Extract the [x, y] coordinate from the center of the cell holding the provided text.  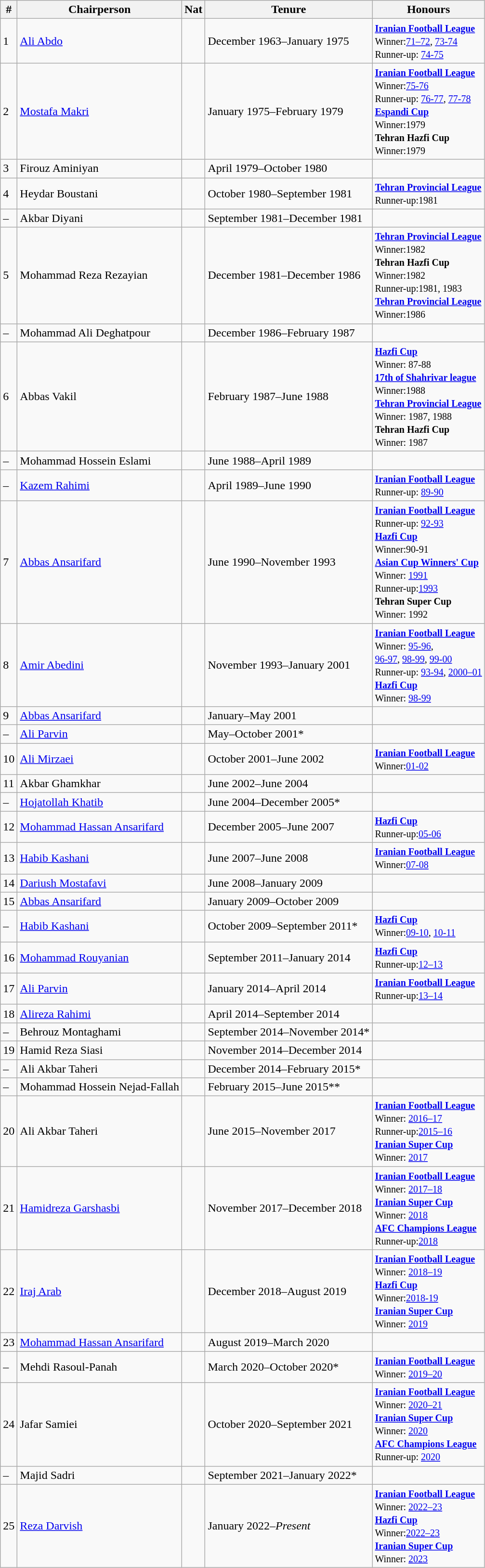
February 2015–June 2015** [289, 1087]
Honours [429, 10]
Mostafa Makri [100, 111]
Dariush Mostafavi [100, 883]
Hamid Reza Siasi [100, 1050]
Heydar Boustani [100, 194]
18 [9, 1013]
Alireza Rahimi [100, 1013]
Mohammad Ali Deghatpour [100, 333]
Iranian Football League Winner:75-76 Runner-up: 76-77, 77-78Espandi Cup Winner:1979Tehran Hazfi Cup Winner:1979 [429, 111]
9 [9, 716]
September 1981–December 1981 [289, 218]
Iranian Football LeagueWinner: 2019–20 [429, 1367]
Akbar Ghamkhar [100, 784]
Hojatollah Khatib [100, 802]
June 2008–January 2009 [289, 883]
5 [9, 275]
Mohammad Rouyanian [100, 957]
October 2001–June 2002 [289, 759]
March 2020–October 2020* [289, 1367]
Iranian Football LeagueWinner: 2016–17Runner-up:2015–16 Iranian Super CupWinner: 2017 [429, 1131]
Behrouz Montaghami [100, 1032]
Akbar Diyani [100, 218]
Majid Sadri [100, 1475]
Hazfi CupWinner: 87-8817th of Shahrivar leagueWinner:1988Tehran Provincial League Winner: 1987, 1988Tehran Hazfi Cup Winner: 1987 [429, 397]
16 [9, 957]
Abbas Vakil [100, 397]
Iranian Football LeagueWinner: 2020–21Iranian Super CupWinner: 2020AFC Champions LeagueRunner-up: 2020 [429, 1424]
Ali Mirzaei [100, 759]
23 [9, 1342]
Iranian Football LeagueWinner:07-08 [429, 858]
Tenure [289, 10]
# [9, 10]
Ali Abdo [100, 41]
Iranian Football LeagueWinner:01-02 [429, 759]
19 [9, 1050]
April 2014–September 2014 [289, 1013]
1 [9, 41]
December 2018–August 2019 [289, 1291]
Iranian Football League Winner:71–72, 73-74 Runner-up: 74-75 [429, 41]
Nat [193, 10]
September 2011–January 2014 [289, 957]
Hazfi CupRunner-up:12–13 [429, 957]
Iraj Arab [100, 1291]
Mehdi Rasoul-Panah [100, 1367]
April 1979–October 1980 [289, 168]
December 2005–June 2007 [289, 827]
7 [9, 562]
November 1993–January 2001 [289, 664]
June 2002–June 2004 [289, 784]
24 [9, 1424]
25 [9, 1526]
February 1987–June 1988 [289, 397]
November 2017–December 2018 [289, 1208]
June 1988–April 1989 [289, 460]
January 2014–April 2014 [289, 989]
June 1990–November 1993 [289, 562]
13 [9, 858]
Firouz Aminiyan [100, 168]
Reza Darvish [100, 1526]
Iranian Football LeagueRunner-up: 92-93Hazfi CupWinner:90-91Asian Cup Winners' CupWinner: 1991Runner-up:1993Tehran Super CupWinner: 1992 [429, 562]
September 2014–November 2014* [289, 1032]
January 2022–Present [289, 1526]
November 2014–December 2014 [289, 1050]
17 [9, 989]
August 2019–March 2020 [289, 1342]
Jafar Samiei [100, 1424]
Hazfi CupRunner-up:05-06 [429, 827]
Tehran Provincial League Winner:1982Tehran Hazfi Cup Winner:1982 Runner-up:1981, 1983Tehran Provincial League Winner:1986 [429, 275]
15 [9, 901]
Mohammad Hossein Nejad-Fallah [100, 1087]
21 [9, 1208]
Iranian Football LeagueWinner: 2017–18Iranian Super CupWinner: 2018AFC Champions LeagueRunner-up:2018 [429, 1208]
6 [9, 397]
Mohammad Hossein Eslami [100, 460]
11 [9, 784]
December 1986–February 1987 [289, 333]
10 [9, 759]
June 2015–November 2017 [289, 1131]
Hazfi CupWinner:09-10, 10-11 [429, 926]
Iranian Football LeagueWinner: 95-96, 96-97, 98-99, 99-00Runner-up: 93-94, 2000–01Hazfi CupWinner: 98-99 [429, 664]
Mohammad Reza Rezayian [100, 275]
Chairperson [100, 10]
4 [9, 194]
Hamidreza Garshasbi [100, 1208]
20 [9, 1131]
June 2004–December 2005* [289, 802]
September 2021–January 2022* [289, 1475]
22 [9, 1291]
2 [9, 111]
Tehran Provincial League Runner-up:1981 [429, 194]
June 2007–June 2008 [289, 858]
12 [9, 827]
Iranian Football LeagueRunner-up:13–14 [429, 989]
January 1975–February 1979 [289, 111]
October 1980–September 1981 [289, 194]
8 [9, 664]
Iranian Football LeagueRunner-up: 89-90 [429, 485]
January–May 2001 [289, 716]
14 [9, 883]
Kazem Rahimi [100, 485]
October 2009–September 2011* [289, 926]
May–October 2001* [289, 734]
December 1963–January 1975 [289, 41]
3 [9, 168]
Iranian Football LeagueWinner: 2022–23Hazfi CupWinner:2022–23Iranian Super CupWinner: 2023 [429, 1526]
December 2014–February 2015* [289, 1068]
April 1989–June 1990 [289, 485]
Amir Abedini [100, 664]
December 1981–December 1986 [289, 275]
January 2009–October 2009 [289, 901]
Iranian Football LeagueWinner: 2018–19Hazfi CupWinner:2018-19Iranian Super CupWinner: 2019 [429, 1291]
October 2020–September 2021 [289, 1424]
